Return the (x, y) coordinate for the center point of the cell that contains the specified text.  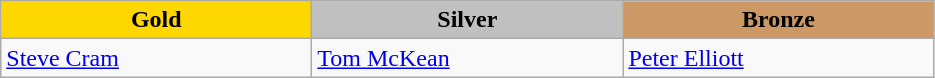
Gold (156, 20)
Tom McKean (468, 58)
Steve Cram (156, 58)
Bronze (778, 20)
Silver (468, 20)
Peter Elliott (778, 58)
